Find where the given text appears and provide that cell's center as [X, Y] coordinate. 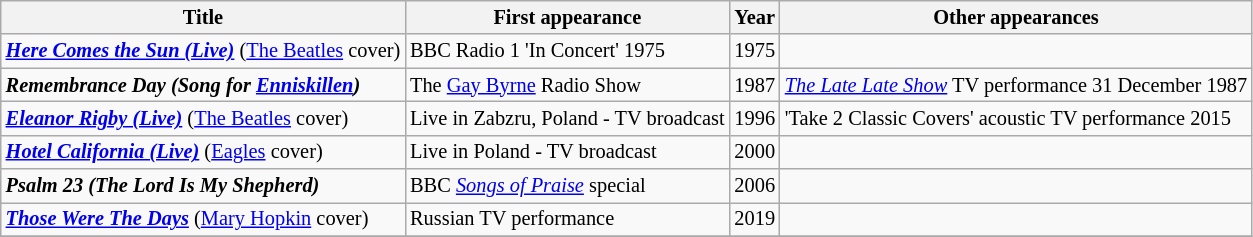
Live in Poland - TV broadcast [567, 152]
2006 [754, 186]
Year [754, 17]
1996 [754, 118]
Russian TV performance [567, 219]
2019 [754, 219]
Live in Zabzru, Poland - TV broadcast [567, 118]
Those Were The Days (Mary Hopkin cover) [203, 219]
1987 [754, 85]
Other appearances [1016, 17]
The Late Late Show TV performance 31 December 1987 [1016, 85]
Remembrance Day (Song for Enniskillen) [203, 85]
The Gay Byrne Radio Show [567, 85]
BBC Songs of Praise special [567, 186]
Hotel California (Live) (Eagles cover) [203, 152]
Here Comes the Sun (Live) (The Beatles cover) [203, 51]
2000 [754, 152]
'Take 2 Classic Covers' acoustic TV performance 2015 [1016, 118]
Title [203, 17]
BBC Radio 1 'In Concert' 1975 [567, 51]
1975 [754, 51]
Eleanor Rigby (Live) (The Beatles cover) [203, 118]
First appearance [567, 17]
Psalm 23 (The Lord Is My Shepherd) [203, 186]
